Scan for the cell matching the given text and deliver its [X, Y] coordinate at center. 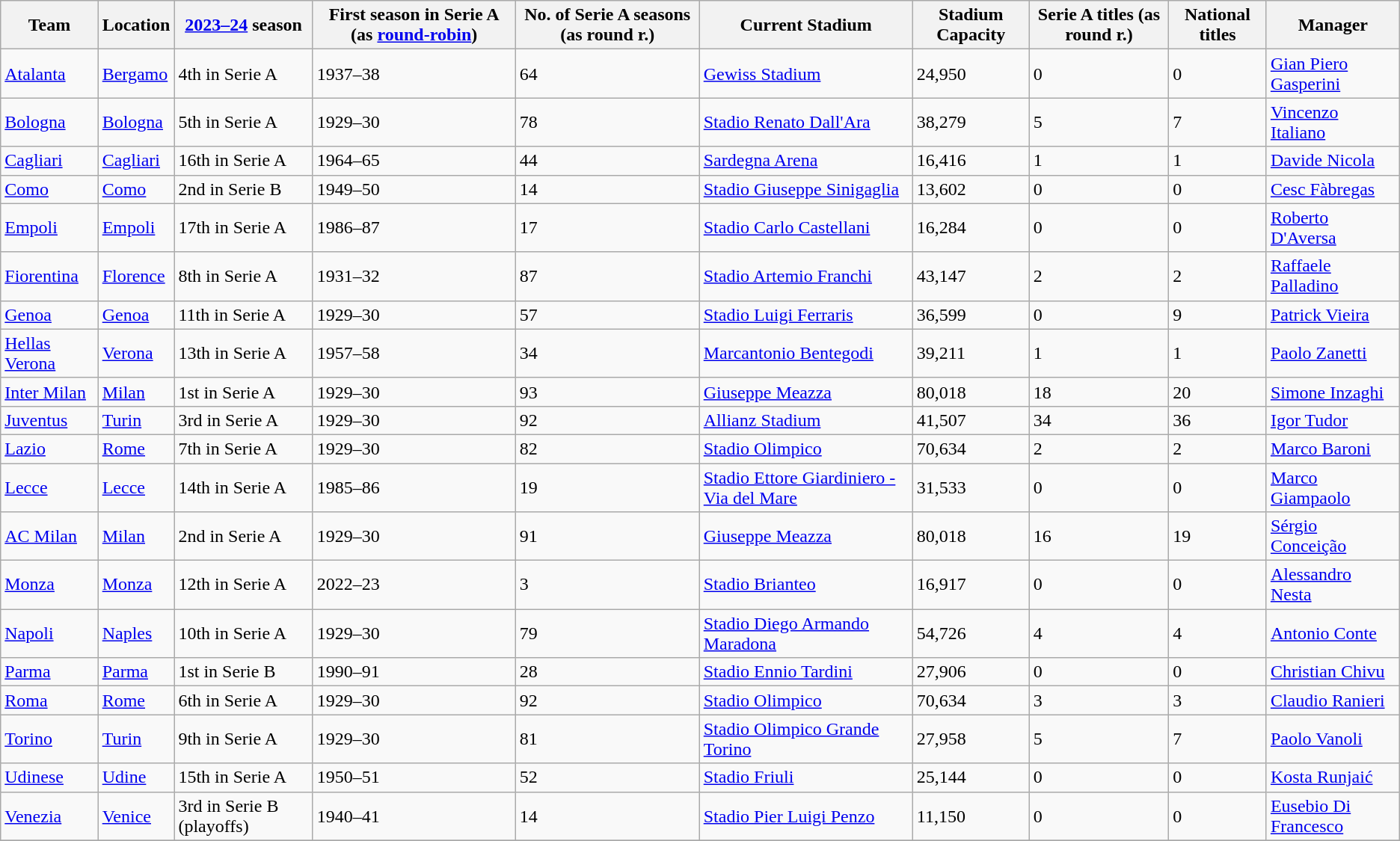
9 [1218, 315]
Sardegna Arena [806, 161]
78 [607, 123]
Naples [136, 634]
Torino [49, 739]
39,211 [971, 353]
Fiorentina [49, 277]
Gian Piero Gasperini [1333, 73]
Manager [1333, 25]
Juventus [49, 420]
Simone Inzaghi [1333, 392]
First season in Serie A (as round-robin) [414, 25]
13th in Serie A [244, 353]
13,602 [971, 189]
Stadium Capacity [971, 25]
Stadio Ennio Tardini [806, 672]
Claudio Ranieri [1333, 700]
Venice [136, 816]
Igor Tudor [1333, 420]
Inter Milan [49, 392]
Christian Chivu [1333, 672]
Sérgio Conceição [1333, 537]
1931–32 [414, 277]
16,917 [971, 585]
Raffaele Palladino [1333, 277]
Udinese [49, 777]
43,147 [971, 277]
No. of Serie A seasons (as round r.) [607, 25]
1990–91 [414, 672]
Roma [49, 700]
Team [49, 25]
1st in Serie B [244, 672]
9th in Serie A [244, 739]
Lazio [49, 449]
Marco Giampaolo [1333, 487]
27,906 [971, 672]
18 [1099, 392]
15th in Serie A [244, 777]
2022–23 [414, 585]
28 [607, 672]
Vincenzo Italiano [1333, 123]
2nd in Serie B [244, 189]
Patrick Vieira [1333, 315]
Marcantonio Bentegodi [806, 353]
24,950 [971, 73]
Paolo Zanetti [1333, 353]
36 [1218, 420]
27,958 [971, 739]
57 [607, 315]
17 [607, 227]
25,144 [971, 777]
AC Milan [49, 537]
Paolo Vanoli [1333, 739]
11th in Serie A [244, 315]
Stadio Ettore Giardiniero - Via del Mare [806, 487]
Bergamo [136, 73]
1949–50 [414, 189]
79 [607, 634]
44 [607, 161]
Venezia [49, 816]
36,599 [971, 315]
Stadio Luigi Ferraris [806, 315]
2nd in Serie A [244, 537]
6th in Serie A [244, 700]
1985–86 [414, 487]
Davide Nicola [1333, 161]
Kosta Runjaić [1333, 777]
Hellas Verona [49, 353]
Stadio Renato Dall'Ara [806, 123]
16,416 [971, 161]
Stadio Friuli [806, 777]
Marco Baroni [1333, 449]
82 [607, 449]
17th in Serie A [244, 227]
3rd in Serie B (playoffs) [244, 816]
National titles [1218, 25]
Udine [136, 777]
93 [607, 392]
81 [607, 739]
16,284 [971, 227]
Stadio Brianteo [806, 585]
54,726 [971, 634]
Eusebio Di Francesco [1333, 816]
64 [607, 73]
Stadio Artemio Franchi [806, 277]
Serie A titles (as round r.) [1099, 25]
Alessandro Nesta [1333, 585]
1957–58 [414, 353]
5th in Serie A [244, 123]
Stadio Pier Luigi Penzo [806, 816]
Stadio Diego Armando Maradona [806, 634]
11,150 [971, 816]
Cesc Fàbregas [1333, 189]
4th in Serie A [244, 73]
1986–87 [414, 227]
1950–51 [414, 777]
52 [607, 777]
Roberto D'Aversa [1333, 227]
41,507 [971, 420]
Verona [136, 353]
14th in Serie A [244, 487]
Current Stadium [806, 25]
Napoli [49, 634]
87 [607, 277]
3rd in Serie A [244, 420]
91 [607, 537]
1937–38 [414, 73]
Antonio Conte [1333, 634]
Gewiss Stadium [806, 73]
20 [1218, 392]
Florence [136, 277]
1964–65 [414, 161]
Location [136, 25]
10th in Serie A [244, 634]
7th in Serie A [244, 449]
12th in Serie A [244, 585]
Atalanta [49, 73]
1st in Serie A [244, 392]
Stadio Carlo Castellani [806, 227]
Stadio Olimpico Grande Torino [806, 739]
1940–41 [414, 816]
Stadio Giuseppe Sinigaglia [806, 189]
8th in Serie A [244, 277]
38,279 [971, 123]
Allianz Stadium [806, 420]
16th in Serie A [244, 161]
16 [1099, 537]
2023–24 season [244, 25]
31,533 [971, 487]
